Return the [X, Y] coordinate for the center point of the cell that contains the specified text.  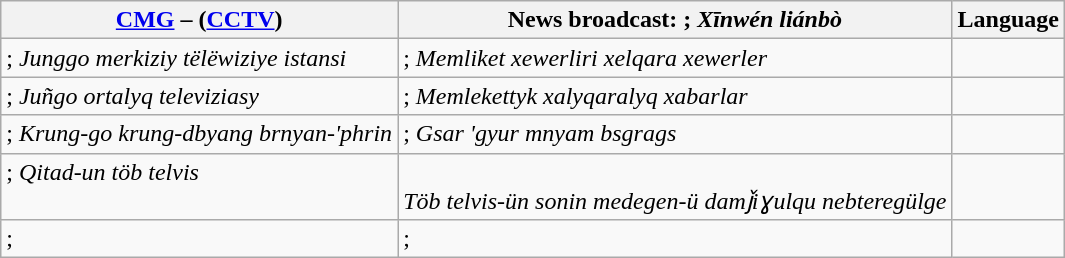
; Juñgo ortalyq televiziasy [200, 96]
; Qitad-un töb telvis [200, 186]
Language [1008, 20]
; Memlekettyk xalyqaralyq xabarlar [675, 96]
Töb telvis-ün sonin medegen-ü damǰiɣulqu nebteregülge [675, 186]
; Gsar 'gyur mnyam bsgrags [675, 134]
; Memliket xewerliri xelqara xewerler [675, 58]
; Krung-go krung-dbyang brnyan-'phrin [200, 134]
; Junggo merkiziy tëlëwiziye istansi [200, 58]
News broadcast: ; Xīnwén liánbò [675, 20]
CMG – (CCTV) [200, 20]
